Search for the cell housing the specified text and yield its [X, Y] center coordinate. 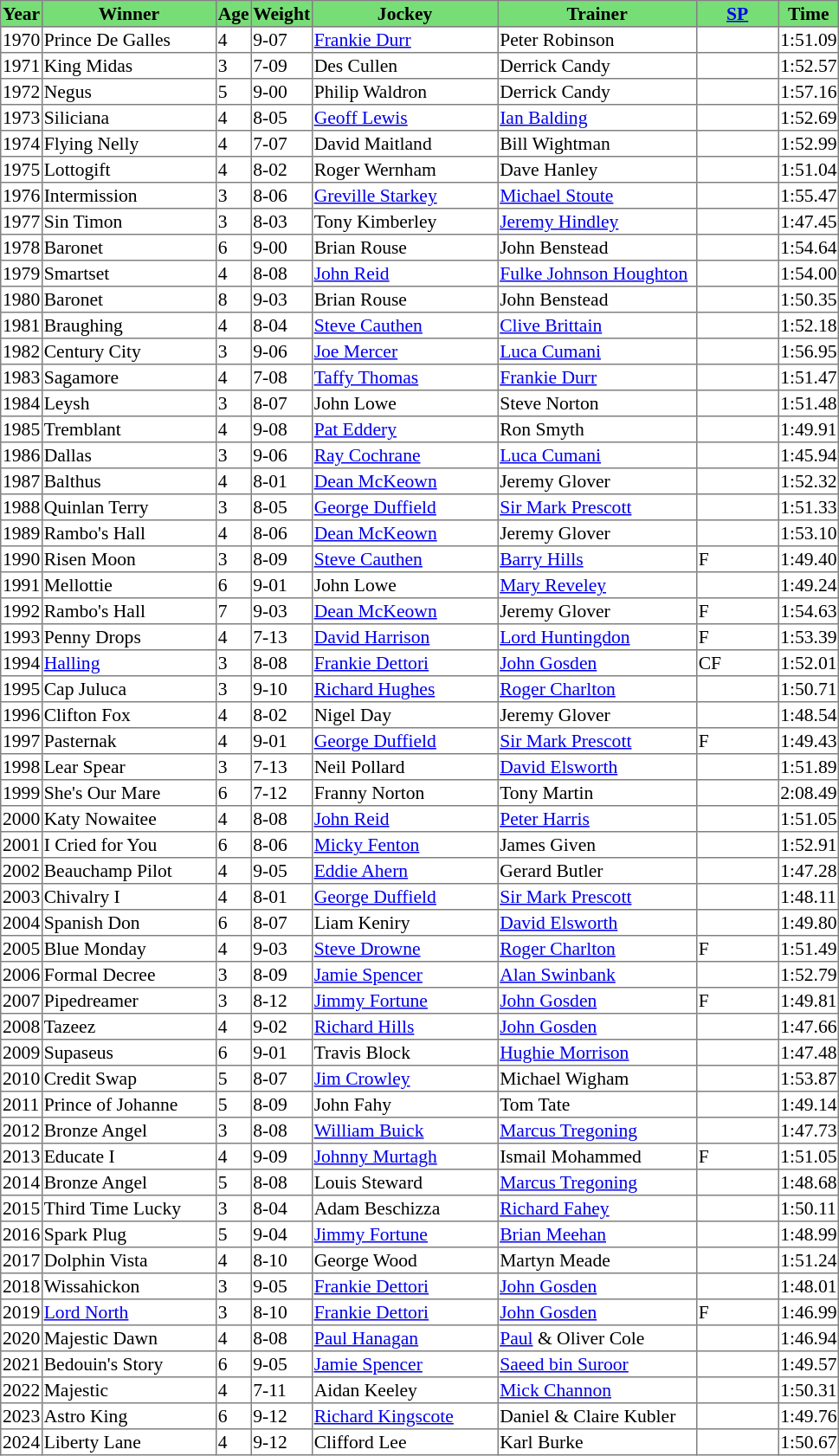
Trainer [597, 14]
Karl Burke [597, 1442]
7-07 [281, 144]
Clifton Fox [128, 715]
9-07 [281, 40]
Lord Huntingdon [597, 637]
Michael Wigham [597, 1079]
SP [737, 14]
Travis Block [404, 1053]
2014 [22, 1182]
7-08 [281, 377]
1998 [22, 767]
Saeed bin Suroor [597, 1364]
1:49.43 [809, 741]
Aidan Keeley [404, 1390]
1:47.45 [809, 222]
John Fahy [404, 1105]
Jockey [404, 14]
1992 [22, 611]
1979 [22, 274]
9-08 [281, 429]
2024 [22, 1442]
2009 [22, 1053]
Steve Norton [597, 403]
Des Cullen [404, 66]
1:50.31 [809, 1390]
1:49.40 [809, 559]
1:52.79 [809, 975]
Weight [281, 14]
2021 [22, 1364]
Spark Plug [128, 1234]
Taffy Thomas [404, 377]
Formal Decree [128, 975]
1980 [22, 300]
Lear Spear [128, 767]
1989 [22, 533]
Intermission [128, 196]
1:52.18 [809, 325]
King Midas [128, 66]
1:51.47 [809, 377]
1:49.76 [809, 1416]
Blue Monday [128, 949]
1990 [22, 559]
Micky Fenton [404, 845]
2015 [22, 1208]
Third Time Lucky [128, 1208]
George Wood [404, 1260]
1:50.67 [809, 1442]
1:57.16 [809, 92]
Paul Hanagan [404, 1338]
William Buick [404, 1131]
1:45.94 [809, 455]
David Maitland [404, 144]
Pat Eddery [404, 429]
1:56.95 [809, 351]
Winner [128, 14]
Pasternak [128, 741]
1999 [22, 793]
2007 [22, 1001]
Roger Wernham [404, 170]
Louis Steward [404, 1182]
1988 [22, 507]
Halling [128, 663]
Liberty Lane [128, 1442]
James Given [597, 845]
Richard Kingscote [404, 1416]
2020 [22, 1338]
1:52.01 [809, 663]
Bill Wightman [597, 144]
1:50.11 [809, 1208]
7-09 [281, 66]
Leysh [128, 403]
1:48.99 [809, 1234]
2001 [22, 845]
8 [233, 300]
1:51.49 [809, 949]
Clive Brittain [597, 325]
1:52.57 [809, 66]
Century City [128, 351]
Dave Hanley [597, 170]
1:52.99 [809, 144]
2023 [22, 1416]
Bedouin's Story [128, 1364]
1:54.00 [809, 274]
Flying Nelly [128, 144]
Sagamore [128, 377]
1:50.35 [809, 300]
Fulke Johnson Houghton [597, 274]
1993 [22, 637]
1:51.09 [809, 40]
2011 [22, 1105]
1984 [22, 403]
1982 [22, 351]
Mary Reveley [597, 585]
2022 [22, 1390]
Age [233, 14]
1:49.80 [809, 923]
Brian Meehan [597, 1234]
1983 [22, 377]
2:08.49 [809, 793]
1:52.32 [809, 481]
Tony Kimberley [404, 222]
1:54.64 [809, 248]
Richard Fahey [597, 1208]
1:49.24 [809, 585]
Wissahickon [128, 1286]
Richard Hughes [404, 689]
CF [737, 663]
9-09 [281, 1156]
1:47.73 [809, 1131]
Neil Pollard [404, 767]
Majestic [128, 1390]
1996 [22, 715]
Time [809, 14]
1:51.33 [809, 507]
8-03 [281, 222]
Mick Channon [597, 1390]
1:55.47 [809, 196]
Adam Beschizza [404, 1208]
1975 [22, 170]
1:49.57 [809, 1364]
Siliciana [128, 118]
9-02 [281, 1027]
1981 [22, 325]
1995 [22, 689]
Supaseus [128, 1053]
7 [233, 611]
Spanish Don [128, 923]
2018 [22, 1286]
Majestic Dawn [128, 1338]
Philip Waldron [404, 92]
Tony Martin [597, 793]
Jeremy Hindley [597, 222]
1:50.71 [809, 689]
1:48.68 [809, 1182]
Katy Nowaitee [128, 819]
Risen Moon [128, 559]
8-12 [281, 1001]
Daniel & Claire Kubler [597, 1416]
Eddie Ahern [404, 871]
Franny Norton [404, 793]
Peter Harris [597, 819]
Joe Mercer [404, 351]
Martyn Meade [597, 1260]
1978 [22, 248]
Tazeez [128, 1027]
1:47.28 [809, 871]
1:53.87 [809, 1079]
2004 [22, 923]
Penny Drops [128, 637]
Jim Crowley [404, 1079]
1:48.54 [809, 715]
1:49.91 [809, 429]
1:52.91 [809, 845]
Balthus [128, 481]
2013 [22, 1156]
1:51.04 [809, 170]
Credit Swap [128, 1079]
1986 [22, 455]
She's Our Mare [128, 793]
1987 [22, 481]
Prince of Johanne [128, 1105]
7-11 [281, 1390]
Year [22, 14]
Liam Keniry [404, 923]
Ron Smyth [597, 429]
Geoff Lewis [404, 118]
Pipedreamer [128, 1001]
1:48.01 [809, 1286]
Sin Timon [128, 222]
2003 [22, 897]
1976 [22, 196]
Paul & Oliver Cole [597, 1338]
2005 [22, 949]
Astro King [128, 1416]
2017 [22, 1260]
Dolphin Vista [128, 1260]
Mellottie [128, 585]
2002 [22, 871]
1974 [22, 144]
Prince De Galles [128, 40]
1:48.11 [809, 897]
Richard Hills [404, 1027]
Johnny Murtagh [404, 1156]
Nigel Day [404, 715]
1:49.81 [809, 1001]
Peter Robinson [597, 40]
Dallas [128, 455]
Ismail Mohammed [597, 1156]
I Cried for You [128, 845]
1:54.63 [809, 611]
9-10 [281, 689]
1:53.10 [809, 533]
Tom Tate [597, 1105]
Hughie Morrison [597, 1053]
Barry Hills [597, 559]
1991 [22, 585]
1:49.14 [809, 1105]
Educate I [128, 1156]
2016 [22, 1234]
Lottogift [128, 170]
1:46.99 [809, 1312]
Michael Stoute [597, 196]
9-04 [281, 1234]
1977 [22, 222]
2000 [22, 819]
2006 [22, 975]
Lord North [128, 1312]
2019 [22, 1312]
Greville Starkey [404, 196]
2008 [22, 1027]
Beauchamp Pilot [128, 871]
7-12 [281, 793]
1:52.69 [809, 118]
1:53.39 [809, 637]
Tremblant [128, 429]
1:47.66 [809, 1027]
1985 [22, 429]
Clifford Lee [404, 1442]
2010 [22, 1079]
Alan Swinbank [597, 975]
Cap Juluca [128, 689]
Ray Cochrane [404, 455]
1:51.48 [809, 403]
1997 [22, 741]
1:46.94 [809, 1338]
1994 [22, 663]
1971 [22, 66]
Smartset [128, 274]
Steve Drowne [404, 949]
Gerard Butler [597, 871]
Chivalry I [128, 897]
Negus [128, 92]
1972 [22, 92]
1:51.89 [809, 767]
1:51.24 [809, 1260]
1973 [22, 118]
Quinlan Terry [128, 507]
Braughing [128, 325]
2012 [22, 1131]
Ian Balding [597, 118]
1:47.48 [809, 1053]
1970 [22, 40]
David Harrison [404, 637]
